Identify which cell holds the provided text, then report its (x, y) central coordinate. 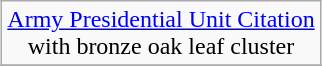
Army Presidential Unit Citationwith bronze oak leaf cluster (161, 34)
